Scan for the cell matching the given text and deliver its (X, Y) coordinate at center. 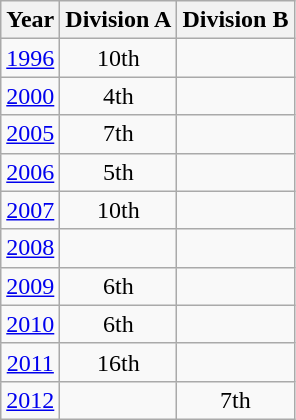
Year (30, 20)
4th (118, 96)
2008 (30, 248)
Division A (118, 20)
2011 (30, 362)
2007 (30, 210)
2010 (30, 324)
2009 (30, 286)
16th (118, 362)
Division B (236, 20)
2012 (30, 400)
2000 (30, 96)
2005 (30, 134)
1996 (30, 58)
2006 (30, 172)
5th (118, 172)
